Return the [X, Y] coordinate for the center point of the cell that contains the specified text.  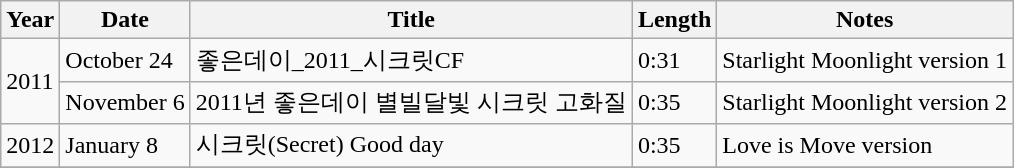
January 8 [125, 146]
Length [674, 20]
2011 [30, 82]
October 24 [125, 60]
2011년 좋은데이 별빌달빛 시크릿 고화질 [411, 102]
November 6 [125, 102]
Year [30, 20]
Starlight Moonlight version 1 [865, 60]
2012 [30, 146]
Title [411, 20]
Love is Move version [865, 146]
시크릿(Secret) Good day [411, 146]
Notes [865, 20]
Date [125, 20]
좋은데이_2011_시크릿CF [411, 60]
Starlight Moonlight version 2 [865, 102]
0:31 [674, 60]
